Pinpoint the cell where the given text exists, returning its (x, y) midpoint coordinate. 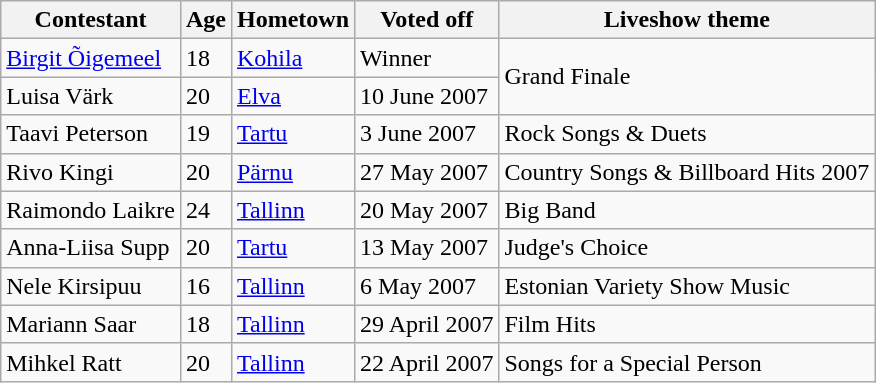
Rock Songs & Duets (687, 134)
Liveshow theme (687, 20)
Taavi Peterson (91, 134)
Raimondo Laikre (91, 210)
Contestant (91, 20)
Hometown (292, 20)
Big Band (687, 210)
19 (206, 134)
13 May 2007 (427, 248)
Winner (427, 58)
Age (206, 20)
Grand Finale (687, 77)
16 (206, 286)
Mariann Saar (91, 324)
Birgit Õigemeel (91, 58)
29 April 2007 (427, 324)
Estonian Variety Show Music (687, 286)
Kohila (292, 58)
Elva (292, 96)
Mihkel Ratt (91, 362)
6 May 2007 (427, 286)
22 April 2007 (427, 362)
27 May 2007 (427, 172)
Anna-Liisa Supp (91, 248)
Pärnu (292, 172)
24 (206, 210)
3 June 2007 (427, 134)
20 May 2007 (427, 210)
Rivo Kingi (91, 172)
Nele Kirsipuu (91, 286)
Country Songs & Billboard Hits 2007 (687, 172)
Voted off (427, 20)
10 June 2007 (427, 96)
Luisa Värk (91, 96)
Songs for a Special Person (687, 362)
Judge's Choice (687, 248)
Film Hits (687, 324)
